Extract the (x, y) coordinate from the center of the cell holding the provided text.  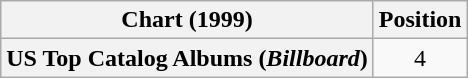
4 (420, 58)
US Top Catalog Albums (Billboard) (187, 58)
Position (420, 20)
Chart (1999) (187, 20)
